Identify which cell holds the provided text, then report its (x, y) central coordinate. 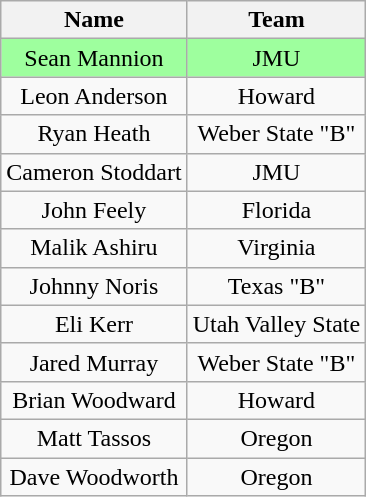
Jared Murray (94, 362)
Dave Woodworth (94, 477)
Brian Woodward (94, 400)
Florida (276, 210)
Sean Mannion (94, 58)
Team (276, 20)
Matt Tassos (94, 438)
Virginia (276, 248)
Johnny Noris (94, 286)
Leon Anderson (94, 96)
Cameron Stoddart (94, 172)
Ryan Heath (94, 134)
Utah Valley State (276, 324)
Texas "B" (276, 286)
Eli Kerr (94, 324)
Name (94, 20)
Malik Ashiru (94, 248)
John Feely (94, 210)
